From the cell containing the given text, extract its center point as [X, Y] coordinate. 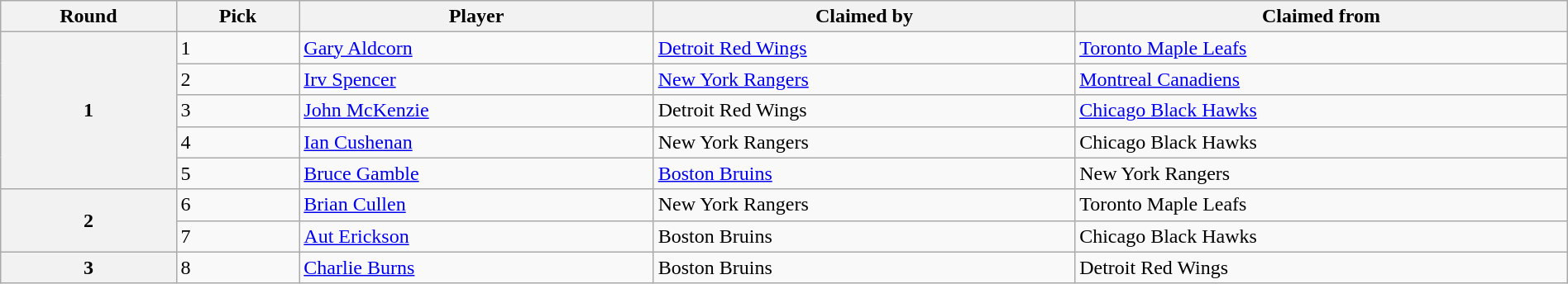
4 [238, 142]
Round [88, 17]
5 [238, 173]
John McKenzie [476, 111]
Claimed from [1322, 17]
6 [238, 205]
8 [238, 267]
7 [238, 236]
Aut Erickson [476, 236]
Ian Cushenan [476, 142]
Claimed by [863, 17]
Brian Cullen [476, 205]
Player [476, 17]
Charlie Burns [476, 267]
Irv Spencer [476, 79]
Montreal Canadiens [1322, 79]
Bruce Gamble [476, 173]
Gary Aldcorn [476, 48]
Pick [238, 17]
